Detect which cell encompasses the target text, then output its (x, y) center coordinate. 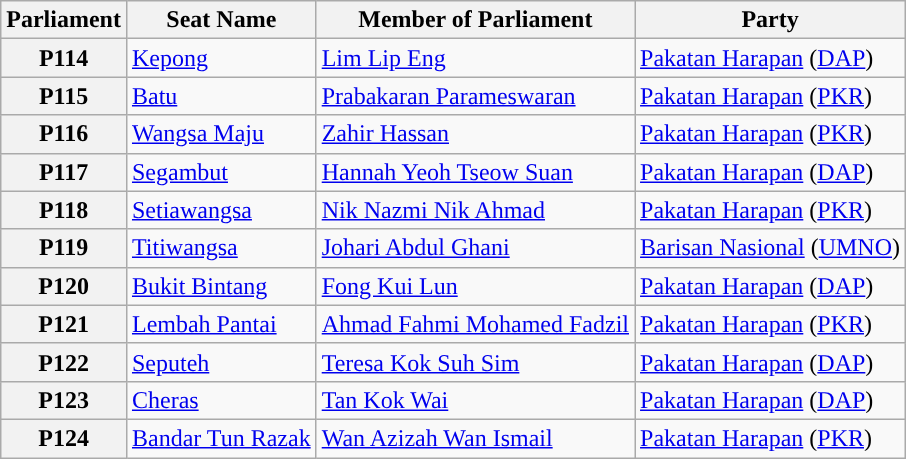
P122 (64, 362)
P115 (64, 96)
P116 (64, 134)
Seputeh (221, 362)
Prabakaran Parameswaran (475, 96)
Ahmad Fahmi Mohamed Fadzil (475, 324)
Cheras (221, 400)
Bandar Tun Razak (221, 438)
P119 (64, 248)
P121 (64, 324)
P123 (64, 400)
Zahir Hassan (475, 134)
Lembah Pantai (221, 324)
Tan Kok Wai (475, 400)
Wangsa Maju (221, 134)
Member of Parliament (475, 20)
Titiwangsa (221, 248)
Barisan Nasional (UMNO) (770, 248)
Teresa Kok Suh Sim (475, 362)
Seat Name (221, 20)
Johari Abdul Ghani (475, 248)
P124 (64, 438)
Setiawangsa (221, 210)
Segambut (221, 172)
P114 (64, 58)
Party (770, 20)
Hannah Yeoh Tseow Suan (475, 172)
Nik Nazmi Nik Ahmad (475, 210)
Parliament (64, 20)
P117 (64, 172)
Lim Lip Eng (475, 58)
Bukit Bintang (221, 286)
Kepong (221, 58)
Fong Kui Lun (475, 286)
Batu (221, 96)
Wan Azizah Wan Ismail (475, 438)
P120 (64, 286)
P118 (64, 210)
